Pinpoint the cell where the given text exists, returning its (x, y) midpoint coordinate. 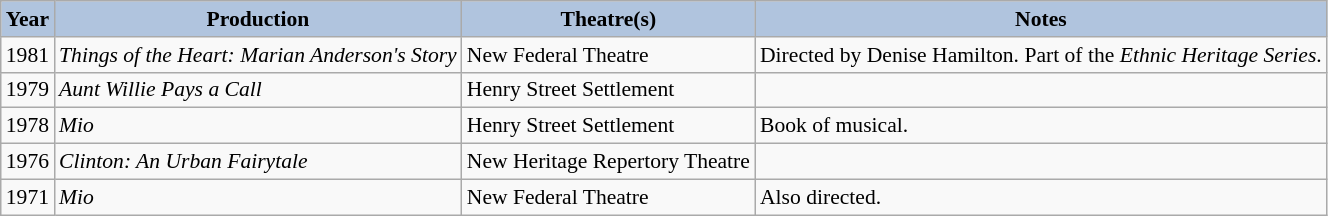
New Heritage Repertory Theatre (608, 162)
1978 (28, 126)
Notes (1041, 19)
Things of the Heart: Marian Anderson's Story (258, 55)
Directed by Denise Hamilton. Part of the Ethnic Heritage Series. (1041, 55)
1976 (28, 162)
Aunt Willie Pays a Call (258, 90)
Clinton: An Urban Fairytale (258, 162)
1981 (28, 55)
1971 (28, 197)
Book of musical. (1041, 126)
Also directed. (1041, 197)
Production (258, 19)
Theatre(s) (608, 19)
Year (28, 19)
1979 (28, 90)
